Find where the given text appears and provide that cell's center as [X, Y] coordinate. 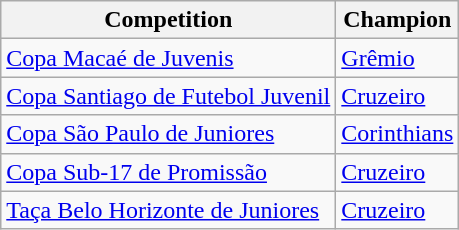
Taça Belo Horizonte de Juniores [168, 210]
Competition [168, 20]
Champion [398, 20]
Grêmio [398, 58]
Corinthians [398, 134]
Copa Macaé de Juvenis [168, 58]
Copa São Paulo de Juniores [168, 134]
Copa Santiago de Futebol Juvenil [168, 96]
Copa Sub-17 de Promissão [168, 172]
